Return (X, Y) of the center of cell containing provided text 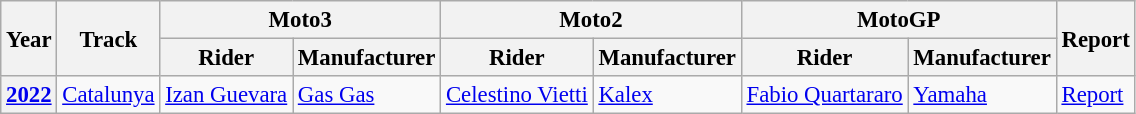
2022 (29, 95)
Kalex (667, 95)
Moto3 (300, 20)
MotoGP (898, 20)
Celestino Vietti (517, 95)
Track (108, 38)
Izan Guevara (226, 95)
Moto2 (592, 20)
Yamaha (982, 95)
Gas Gas (367, 95)
Fabio Quartararo (824, 95)
Catalunya (108, 95)
Year (29, 38)
